Scan for the cell matching the given text and deliver its [X, Y] coordinate at center. 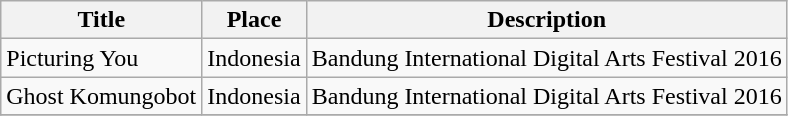
Place [254, 20]
Picturing You [102, 58]
Description [546, 20]
Title [102, 20]
Ghost Komungobot [102, 96]
